Scan for the cell matching the given text and deliver its (x, y) coordinate at center. 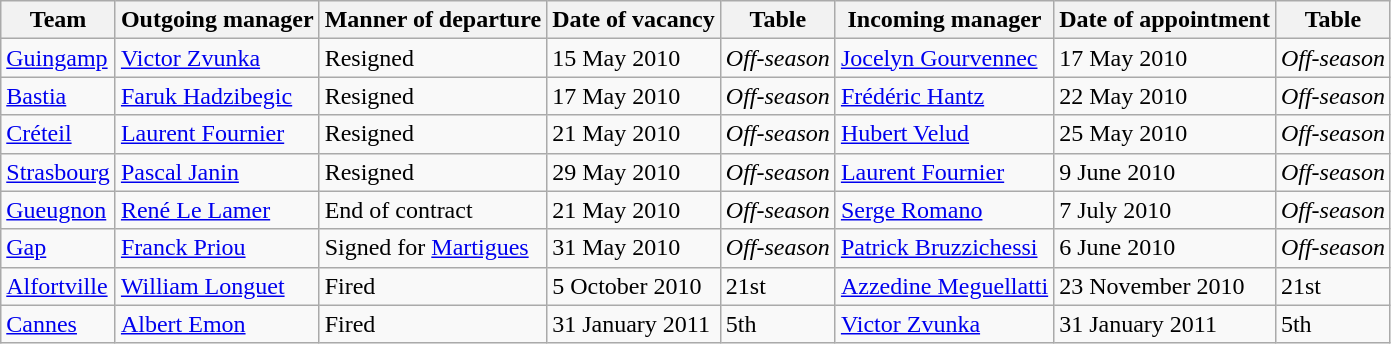
Signed for Martigues (432, 248)
Manner of departure (432, 20)
Incoming manager (944, 20)
Strasbourg (58, 172)
William Longuet (217, 286)
23 November 2010 (1165, 286)
Cannes (58, 324)
Franck Priou (217, 248)
Guingamp (58, 58)
Albert Emon (217, 324)
29 May 2010 (634, 172)
Pascal Janin (217, 172)
Bastia (58, 96)
5 October 2010 (634, 286)
Date of appointment (1165, 20)
Gueugnon (58, 210)
Hubert Velud (944, 134)
Serge Romano (944, 210)
Jocelyn Gourvennec (944, 58)
End of contract (432, 210)
6 June 2010 (1165, 248)
Team (58, 20)
9 June 2010 (1165, 172)
7 July 2010 (1165, 210)
Date of vacancy (634, 20)
Faruk Hadzibegic (217, 96)
René Le Lamer (217, 210)
31 May 2010 (634, 248)
Frédéric Hantz (944, 96)
Patrick Bruzzichessi (944, 248)
Azzedine Meguellatti (944, 286)
25 May 2010 (1165, 134)
Gap (58, 248)
Outgoing manager (217, 20)
Alfortville (58, 286)
15 May 2010 (634, 58)
Créteil (58, 134)
22 May 2010 (1165, 96)
